Detect which cell encompasses the target text, then output its (x, y) center coordinate. 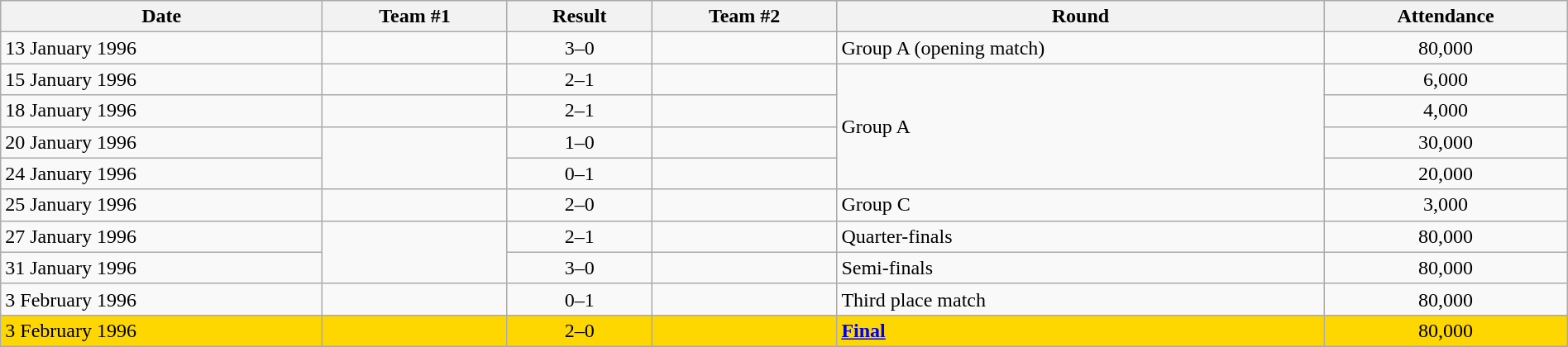
Semi-finals (1080, 268)
6,000 (1446, 79)
1–0 (579, 142)
Third place match (1080, 299)
Quarter-finals (1080, 236)
31 January 1996 (162, 268)
15 January 1996 (162, 79)
3,000 (1446, 205)
27 January 1996 (162, 236)
25 January 1996 (162, 205)
Result (579, 17)
Group C (1080, 205)
Date (162, 17)
Team #2 (744, 17)
4,000 (1446, 111)
Group A (opening match) (1080, 48)
Team #1 (415, 17)
Final (1080, 330)
20 January 1996 (162, 142)
24 January 1996 (162, 173)
Attendance (1446, 17)
Round (1080, 17)
13 January 1996 (162, 48)
18 January 1996 (162, 111)
Group A (1080, 126)
20,000 (1446, 173)
30,000 (1446, 142)
